Extract the (X, Y) coordinate from the center of the cell holding the provided text.  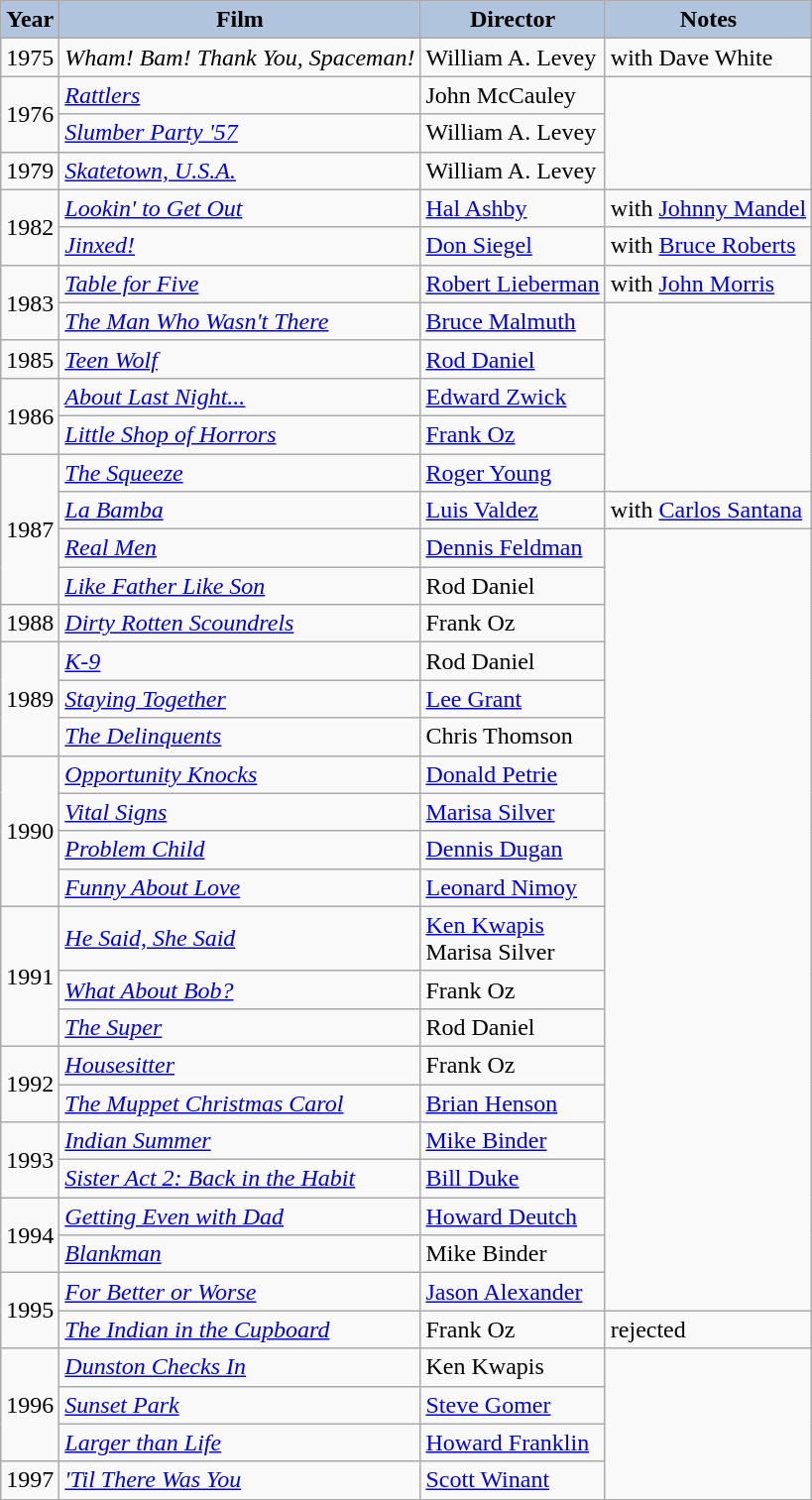
Staying Together (240, 699)
'Til There Was You (240, 1480)
Bill Duke (513, 1179)
1983 (30, 302)
Indian Summer (240, 1141)
Howard Franklin (513, 1442)
What About Bob? (240, 989)
Getting Even with Dad (240, 1216)
Edward Zwick (513, 397)
Year (30, 20)
Vital Signs (240, 812)
Lee Grant (513, 699)
Director (513, 20)
He Said, She Said (240, 938)
1997 (30, 1480)
Marisa Silver (513, 812)
Blankman (240, 1254)
Sister Act 2: Back in the Habit (240, 1179)
The Muppet Christmas Carol (240, 1103)
Robert Lieberman (513, 284)
1986 (30, 415)
1979 (30, 171)
Like Father Like Son (240, 586)
1988 (30, 624)
Little Shop of Horrors (240, 434)
Bruce Malmuth (513, 321)
1991 (30, 976)
1990 (30, 831)
rejected (708, 1329)
Slumber Party '57 (240, 133)
The Indian in the Cupboard (240, 1329)
1996 (30, 1405)
1993 (30, 1160)
Brian Henson (513, 1103)
Leonard Nimoy (513, 887)
1985 (30, 359)
K-9 (240, 661)
Problem Child (240, 850)
Scott Winant (513, 1480)
Chris Thomson (513, 737)
Jason Alexander (513, 1292)
Dennis Feldman (513, 548)
Funny About Love (240, 887)
with John Morris (708, 284)
with Johnny Mandel (708, 208)
Jinxed! (240, 246)
1995 (30, 1311)
Ken Kwapis (513, 1367)
1982 (30, 227)
Real Men (240, 548)
Teen Wolf (240, 359)
Skatetown, U.S.A. (240, 171)
Notes (708, 20)
Ken KwapisMarisa Silver (513, 938)
Dunston Checks In (240, 1367)
1976 (30, 114)
Opportunity Knocks (240, 774)
with Dave White (708, 58)
Wham! Bam! Thank You, Spaceman! (240, 58)
with Bruce Roberts (708, 246)
1992 (30, 1084)
1994 (30, 1235)
About Last Night... (240, 397)
Dennis Dugan (513, 850)
Table for Five (240, 284)
Dirty Rotten Scoundrels (240, 624)
Rattlers (240, 95)
Howard Deutch (513, 1216)
The Delinquents (240, 737)
La Bamba (240, 511)
with Carlos Santana (708, 511)
Film (240, 20)
Lookin' to Get Out (240, 208)
The Super (240, 1027)
The Man Who Wasn't There (240, 321)
1987 (30, 529)
Sunset Park (240, 1405)
For Better or Worse (240, 1292)
John McCauley (513, 95)
Larger than Life (240, 1442)
Hal Ashby (513, 208)
Housesitter (240, 1065)
Steve Gomer (513, 1405)
Luis Valdez (513, 511)
Donald Petrie (513, 774)
1975 (30, 58)
The Squeeze (240, 473)
Roger Young (513, 473)
1989 (30, 699)
Don Siegel (513, 246)
